Return the (x, y) coordinate for the center point of the cell that contains the specified text.  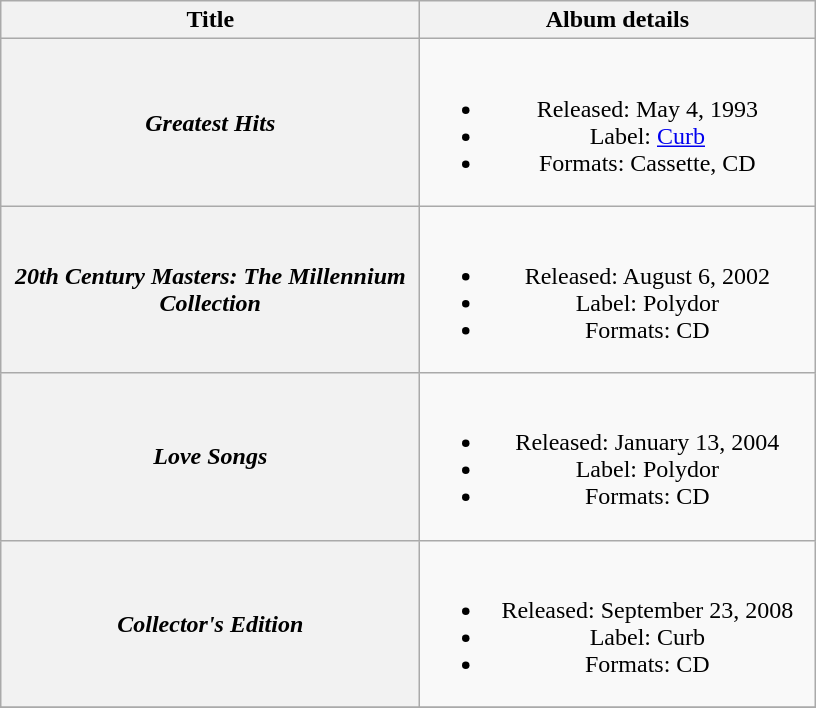
Released: May 4, 1993Label: CurbFormats: Cassette, CD (618, 122)
Greatest Hits (210, 122)
Title (210, 20)
Love Songs (210, 456)
20th Century Masters: The MillenniumCollection (210, 290)
Released: January 13, 2004Label: PolydorFormats: CD (618, 456)
Released: August 6, 2002Label: PolydorFormats: CD (618, 290)
Collector's Edition (210, 624)
Released: September 23, 2008Label: CurbFormats: CD (618, 624)
Album details (618, 20)
